Output the (x, y) coordinate of the center of the cell containing the given text.  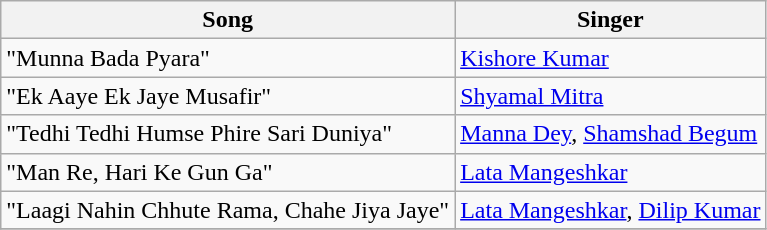
Lata Mangeshkar (610, 172)
"Munna Bada Pyara" (228, 58)
Song (228, 20)
Kishore Kumar (610, 58)
"Tedhi Tedhi Humse Phire Sari Duniya" (228, 134)
"Man Re, Hari Ke Gun Ga" (228, 172)
Singer (610, 20)
Manna Dey, Shamshad Begum (610, 134)
Shyamal Mitra (610, 96)
Lata Mangeshkar, Dilip Kumar (610, 210)
"Ek Aaye Ek Jaye Musafir" (228, 96)
"Laagi Nahin Chhute Rama, Chahe Jiya Jaye" (228, 210)
